Provide the (X, Y) coordinate of the cell's center where the given text is located.  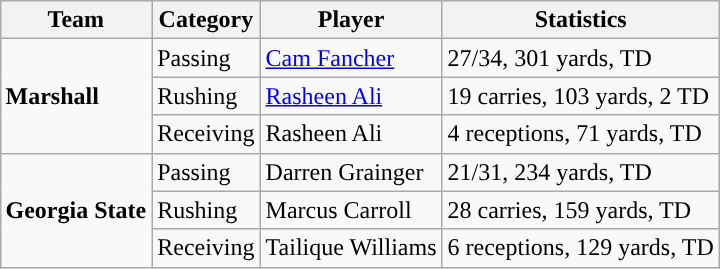
Darren Grainger (351, 172)
21/31, 234 yards, TD (580, 172)
Marcus Carroll (351, 210)
Georgia State (76, 210)
19 carries, 103 yards, 2 TD (580, 96)
Cam Fancher (351, 58)
28 carries, 159 yards, TD (580, 210)
Tailique Williams (351, 248)
Team (76, 20)
27/34, 301 yards, TD (580, 58)
6 receptions, 129 yards, TD (580, 248)
4 receptions, 71 yards, TD (580, 134)
Statistics (580, 20)
Player (351, 20)
Category (206, 20)
Marshall (76, 96)
